From the cell containing the given text, extract its center point as (X, Y) coordinate. 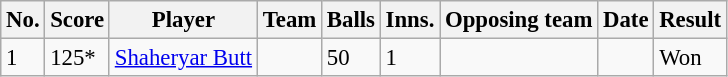
Result (690, 20)
Won (690, 58)
Opposing team (519, 20)
50 (352, 58)
Player (183, 20)
Score (78, 20)
Inns. (410, 20)
Date (626, 20)
Shaheryar Butt (183, 58)
125* (78, 58)
Team (289, 20)
Balls (352, 20)
No. (23, 20)
